Determine the (x, y) coordinate at the center of the cell enclosing the given text.  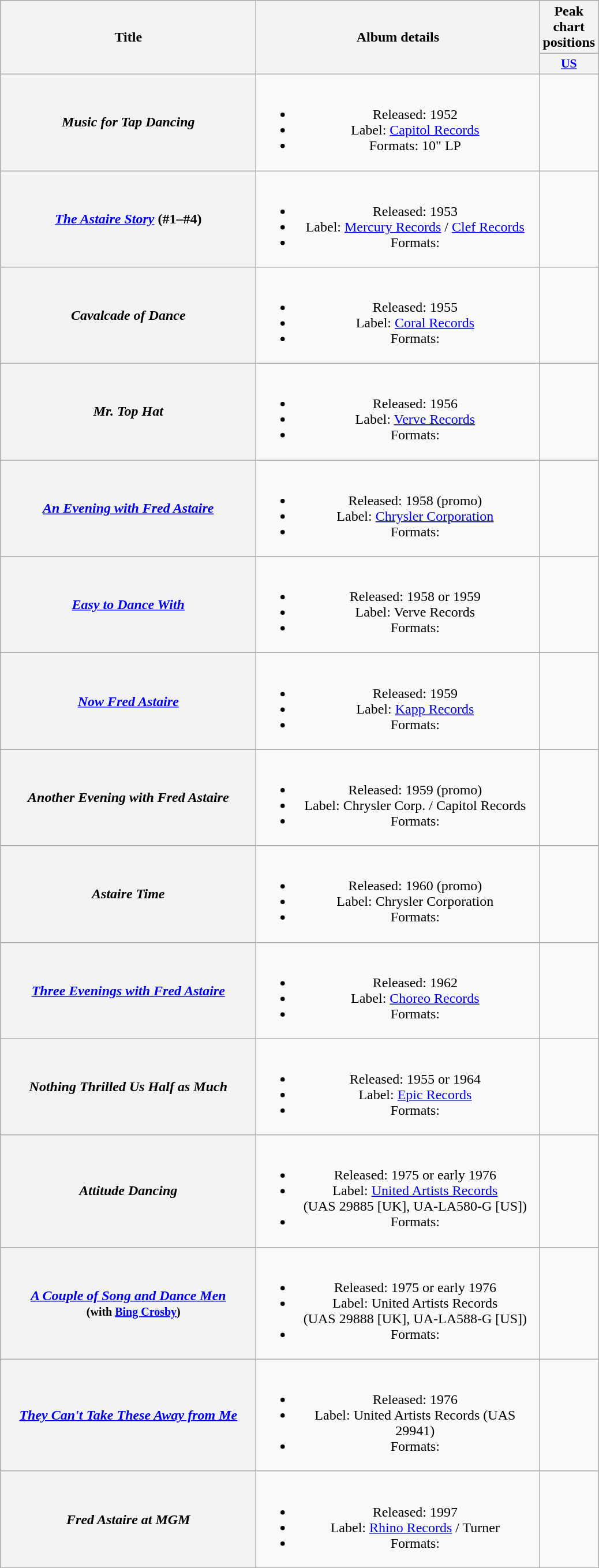
A Couple of Song and Dance Men (with Bing Crosby) (128, 1303)
Released: 1956Label: Verve RecordsFormats: (398, 412)
Released: 1958 (promo)Label: Chrysler CorporationFormats: (398, 508)
Astaire Time (128, 894)
The Astaire Story (#1–#4) (128, 219)
An Evening with Fred Astaire (128, 508)
Released: 1953Label: Mercury Records / Clef RecordsFormats: (398, 219)
Now Fred Astaire (128, 701)
Released: 1952Label: Capitol RecordsFormats: 10" LP (398, 122)
Released: 1976Label: United Artists Records (UAS 29941)Formats: (398, 1415)
They Can't Take These Away from Me (128, 1415)
Released: 1960 (promo)Label: Chrysler CorporationFormats: (398, 894)
Cavalcade of Dance (128, 315)
Released: 1997Label: Rhino Records / TurnerFormats: (398, 1520)
Nothing Thrilled Us Half as Much (128, 1087)
US (569, 64)
Music for Tap Dancing (128, 122)
Released: 1962Label: Choreo RecordsFormats: (398, 991)
Released: 1958 or 1959Label: Verve RecordsFormats: (398, 605)
Released: 1955 or 1964Label: Epic RecordsFormats: (398, 1087)
Mr. Top Hat (128, 412)
Easy to Dance With (128, 605)
Released: 1959 (promo)Label: Chrysler Corp. / Capitol RecordsFormats: (398, 798)
Another Evening with Fred Astaire (128, 798)
Released: 1975 or early 1976Label: United Artists Records(UAS 29888 [UK], UA-LA588-G [US])Formats: (398, 1303)
Three Evenings with Fred Astaire (128, 991)
Fred Astaire at MGM (128, 1520)
Released: 1955Label: Coral RecordsFormats: (398, 315)
Title (128, 38)
Album details (398, 38)
Released: 1959Label: Kapp RecordsFormats: (398, 701)
Attitude Dancing (128, 1191)
Peak chart positions (569, 27)
Released: 1975 or early 1976Label: United Artists Records(UAS 29885 [UK], UA-LA580-G [US])Formats: (398, 1191)
